Return (x, y) of the center of cell containing provided text 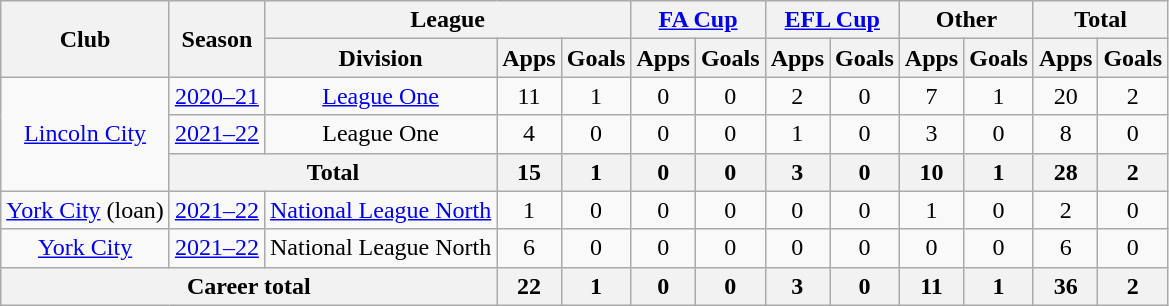
4 (529, 134)
League (447, 20)
Division (380, 58)
Other (966, 20)
FA Cup (698, 20)
Lincoln City (86, 134)
28 (1065, 172)
Season (216, 39)
Career total (249, 286)
15 (529, 172)
EFL Cup (832, 20)
Club (86, 39)
7 (931, 96)
10 (931, 172)
8 (1065, 134)
20 (1065, 96)
22 (529, 286)
York City (loan) (86, 210)
2020–21 (216, 96)
36 (1065, 286)
York City (86, 248)
